Identify which cell holds the provided text, then report its [x, y] central coordinate. 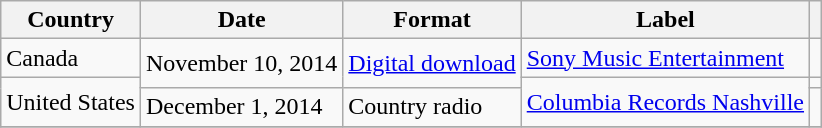
Country radio [432, 107]
Canada [71, 58]
Digital download [432, 64]
December 1, 2014 [241, 107]
November 10, 2014 [241, 64]
Country [71, 20]
Date [241, 20]
Columbia Records Nashville [665, 102]
Sony Music Entertainment [665, 58]
Label [665, 20]
United States [71, 102]
Format [432, 20]
